Output the (x, y) coordinate of the center of the cell containing the given text.  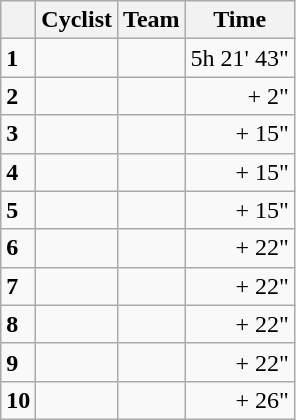
Cyclist (77, 20)
2 (18, 96)
7 (18, 286)
+ 2" (240, 96)
8 (18, 324)
1 (18, 58)
Time (240, 20)
+ 26" (240, 400)
Team (152, 20)
3 (18, 134)
4 (18, 172)
5h 21' 43" (240, 58)
9 (18, 362)
6 (18, 248)
5 (18, 210)
10 (18, 400)
